Return the (X, Y) coordinate for the center point of the cell that contains the specified text.  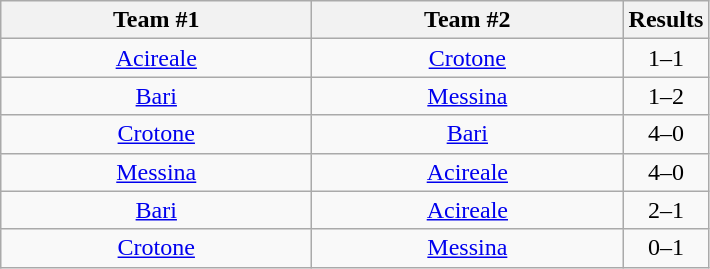
0–1 (666, 248)
2–1 (666, 210)
1–2 (666, 96)
Results (666, 20)
1–1 (666, 58)
Team #2 (468, 20)
Team #1 (156, 20)
